Pinpoint the cell where the given text exists, returning its (x, y) midpoint coordinate. 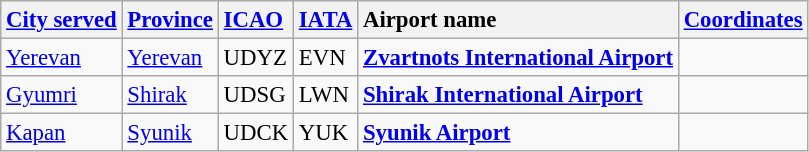
UDYZ (256, 58)
ICAO (256, 20)
Province (170, 20)
Syunik Airport (518, 133)
LWN (325, 95)
Gyumri (62, 95)
IATA (325, 20)
Shirak International Airport (518, 95)
EVN (325, 58)
Coordinates (743, 20)
UDCK (256, 133)
UDSG (256, 95)
Kapan (62, 133)
City served (62, 20)
Airport name (518, 20)
Zvartnots International Airport (518, 58)
YUK (325, 133)
Syunik (170, 133)
Shirak (170, 95)
